Search for the cell housing the specified text and yield its (X, Y) center coordinate. 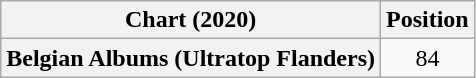
Belgian Albums (Ultratop Flanders) (191, 58)
Chart (2020) (191, 20)
84 (428, 58)
Position (428, 20)
